Output the [X, Y] coordinate of the center of the cell containing the given text.  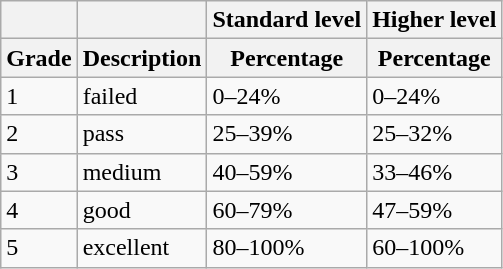
4 [39, 210]
33–46% [434, 172]
80–100% [287, 248]
25–39% [287, 134]
pass [142, 134]
failed [142, 96]
2 [39, 134]
40–59% [287, 172]
Higher level [434, 20]
60–79% [287, 210]
good [142, 210]
60–100% [434, 248]
5 [39, 248]
25–32% [434, 134]
Description [142, 58]
3 [39, 172]
Grade [39, 58]
excellent [142, 248]
1 [39, 96]
47–59% [434, 210]
Standard level [287, 20]
medium [142, 172]
